Determine the [x, y] coordinate at the center of the cell enclosing the given text.  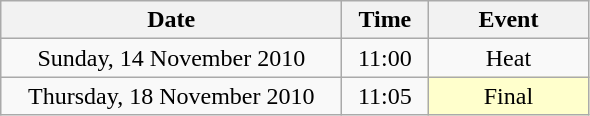
Thursday, 18 November 2010 [172, 96]
Time [385, 20]
11:05 [385, 96]
Event [508, 20]
Sunday, 14 November 2010 [172, 58]
Date [172, 20]
Final [508, 96]
Heat [508, 58]
11:00 [385, 58]
